Locate the cell with the specified text and output its (x, y) center coordinate. 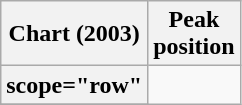
Peakposition (194, 34)
Chart (2003) (74, 34)
scope="row" (74, 85)
